Capture the cell that displays the provided text and extract its [x, y] central coordinate. 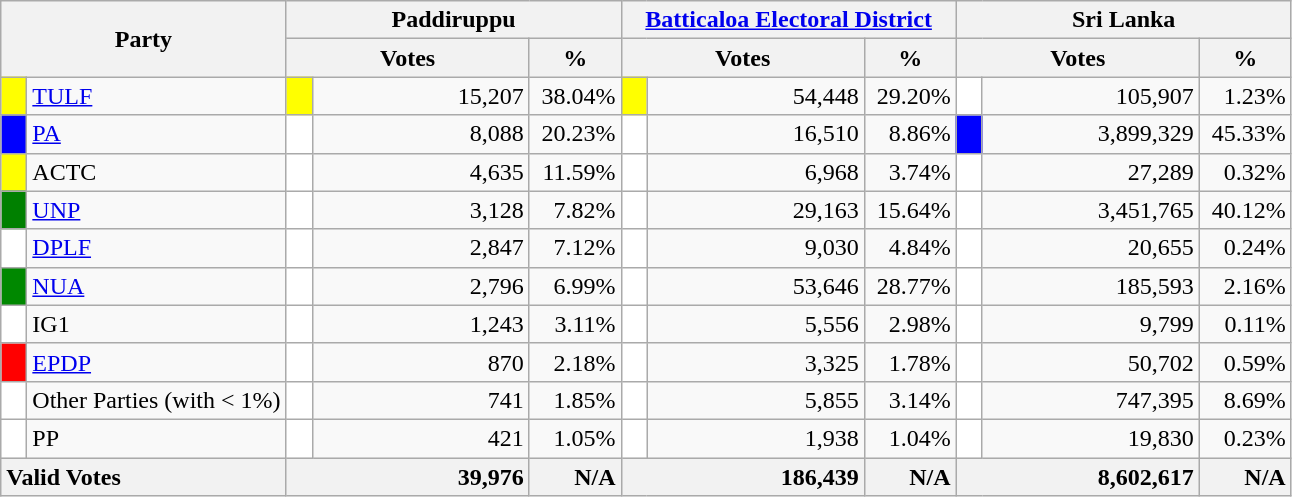
1.04% [910, 438]
4.84% [910, 248]
Paddiruppu [454, 20]
1,938 [756, 438]
0.11% [1245, 324]
186,439 [742, 477]
1.05% [575, 438]
UNP [156, 210]
TULF [156, 96]
15,207 [420, 96]
20.23% [575, 134]
9,030 [756, 248]
DPLF [156, 248]
16,510 [756, 134]
1.85% [575, 400]
PA [156, 134]
3.14% [910, 400]
2.16% [1245, 286]
0.23% [1245, 438]
6,968 [756, 172]
5,556 [756, 324]
Batticaloa Electoral District [788, 20]
8.69% [1245, 400]
3,451,765 [1090, 210]
53,646 [756, 286]
9,799 [1090, 324]
7.12% [575, 248]
1.23% [1245, 96]
2.98% [910, 324]
Sri Lanka [1124, 20]
3,899,329 [1090, 134]
421 [420, 438]
Party [144, 39]
EPDP [156, 362]
PP [156, 438]
29.20% [910, 96]
1.78% [910, 362]
19,830 [1090, 438]
3,128 [420, 210]
IG1 [156, 324]
45.33% [1245, 134]
741 [420, 400]
2.18% [575, 362]
0.32% [1245, 172]
3.74% [910, 172]
54,448 [756, 96]
0.24% [1245, 248]
38.04% [575, 96]
1,243 [420, 324]
28.77% [910, 286]
2,847 [420, 248]
4,635 [420, 172]
29,163 [756, 210]
Valid Votes [144, 477]
0.59% [1245, 362]
3,325 [756, 362]
20,655 [1090, 248]
50,702 [1090, 362]
Other Parties (with < 1%) [156, 400]
185,593 [1090, 286]
39,976 [408, 477]
6.99% [575, 286]
11.59% [575, 172]
7.82% [575, 210]
870 [420, 362]
5,855 [756, 400]
8.86% [910, 134]
15.64% [910, 210]
747,395 [1090, 400]
8,088 [420, 134]
27,289 [1090, 172]
105,907 [1090, 96]
8,602,617 [1078, 477]
3.11% [575, 324]
ACTC [156, 172]
2,796 [420, 286]
NUA [156, 286]
40.12% [1245, 210]
